From the cell containing the given text, extract its center point as [x, y] coordinate. 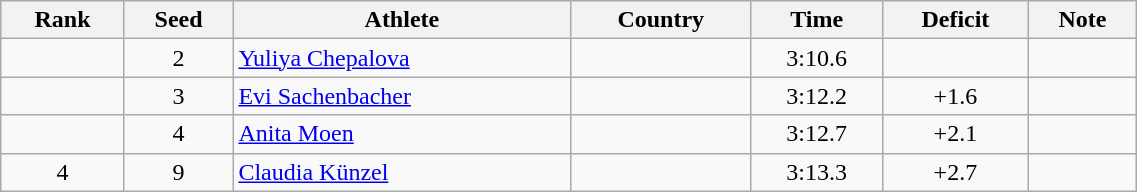
3:12.2 [817, 96]
2 [178, 58]
Rank [62, 20]
3 [178, 96]
3:10.6 [817, 58]
Deficit [956, 20]
+2.1 [956, 134]
Country [661, 20]
Seed [178, 20]
Note [1082, 20]
Evi Sachenbacher [402, 96]
Yuliya Chepalova [402, 58]
Time [817, 20]
Athlete [402, 20]
Claudia Künzel [402, 172]
Anita Moen [402, 134]
9 [178, 172]
3:13.3 [817, 172]
+1.6 [956, 96]
+2.7 [956, 172]
3:12.7 [817, 134]
